Identify which cell holds the provided text, then report its (X, Y) central coordinate. 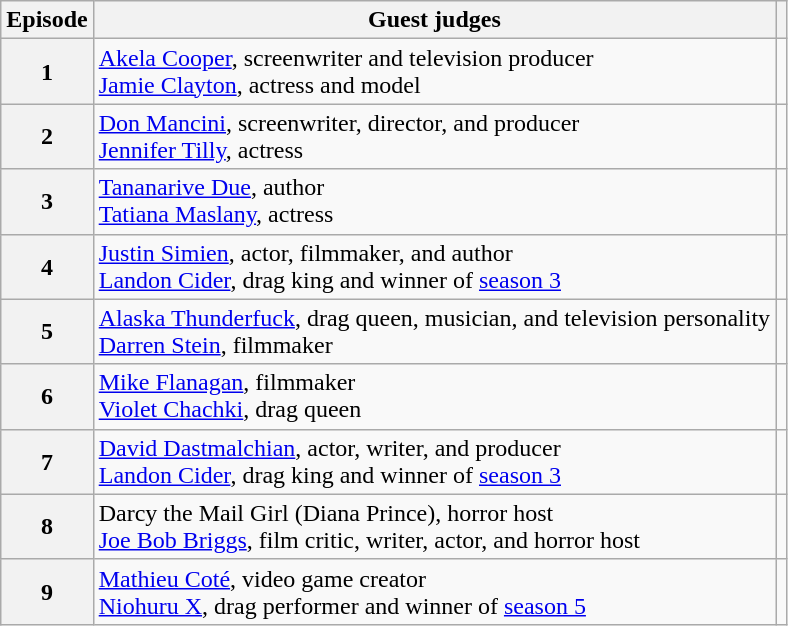
Akela Cooper, screenwriter and television producerJamie Clayton, actress and model (434, 72)
9 (47, 592)
Darcy the Mail Girl (Diana Prince), horror hostJoe Bob Briggs, film critic, writer, actor, and horror host (434, 526)
Tananarive Due, authorTatiana Maslany, actress (434, 202)
Mike Flanagan, filmmakerViolet Chachki, drag queen (434, 396)
Alaska Thunderfuck, drag queen, musician, and television personalityDarren Stein, filmmaker (434, 332)
Justin Simien, actor, filmmaker, and authorLandon Cider, drag king and winner of season 3 (434, 266)
Mathieu Coté, video game creatorNiohuru X, drag performer and winner of season 5 (434, 592)
Guest judges (434, 20)
6 (47, 396)
7 (47, 462)
1 (47, 72)
4 (47, 266)
2 (47, 136)
5 (47, 332)
David Dastmalchian, actor, writer, and producerLandon Cider, drag king and winner of season 3 (434, 462)
Episode (47, 20)
3 (47, 202)
Don Mancini, screenwriter, director, and producerJennifer Tilly, actress (434, 136)
8 (47, 526)
